Provide the [x, y] coordinate of the cell's center where the given text is located.  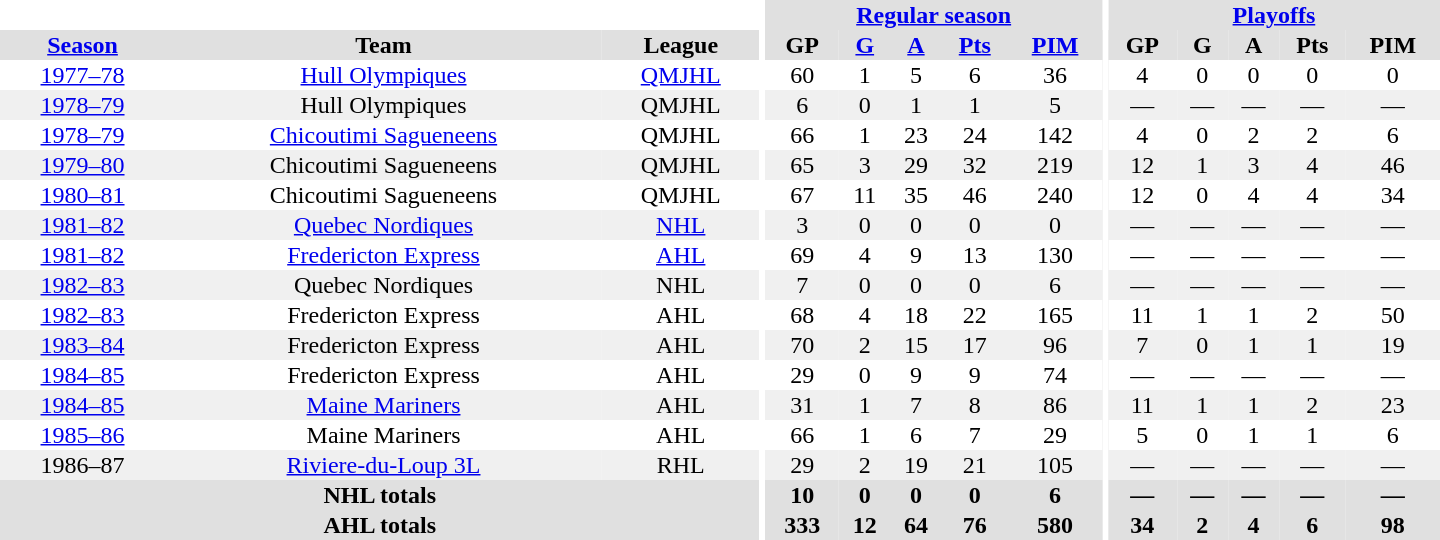
50 [1393, 315]
1980–81 [82, 195]
Playoffs [1274, 15]
AHL totals [380, 525]
98 [1393, 525]
76 [975, 525]
67 [802, 195]
24 [975, 135]
1986–87 [82, 465]
RHL [681, 465]
60 [802, 75]
13 [975, 255]
35 [916, 195]
36 [1055, 75]
Regular season [934, 15]
86 [1055, 405]
240 [1055, 195]
NHL totals [380, 495]
96 [1055, 345]
1985–86 [82, 435]
74 [1055, 375]
1983–84 [82, 345]
Season [82, 45]
105 [1055, 465]
32 [975, 165]
8 [975, 405]
68 [802, 315]
18 [916, 315]
580 [1055, 525]
70 [802, 345]
22 [975, 315]
10 [802, 495]
130 [1055, 255]
333 [802, 525]
219 [1055, 165]
69 [802, 255]
165 [1055, 315]
League [681, 45]
21 [975, 465]
Riviere-du-Loup 3L [384, 465]
17 [975, 345]
65 [802, 165]
64 [916, 525]
1977–78 [82, 75]
15 [916, 345]
142 [1055, 135]
31 [802, 405]
Team [384, 45]
1979–80 [82, 165]
